Locate the cell with the specified text and output its [x, y] center coordinate. 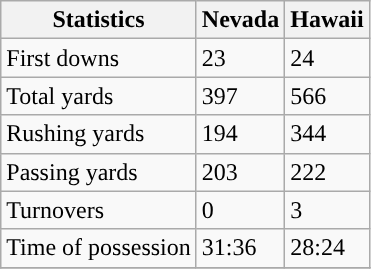
Statistics [99, 20]
28:24 [327, 248]
31:36 [240, 248]
0 [240, 210]
222 [327, 172]
Time of possession [99, 248]
Total yards [99, 96]
3 [327, 210]
566 [327, 96]
397 [240, 96]
23 [240, 58]
203 [240, 172]
344 [327, 134]
Passing yards [99, 172]
24 [327, 58]
Hawaii [327, 20]
194 [240, 134]
Nevada [240, 20]
Turnovers [99, 210]
Rushing yards [99, 134]
First downs [99, 58]
